Return (X, Y) of the center of cell containing provided text 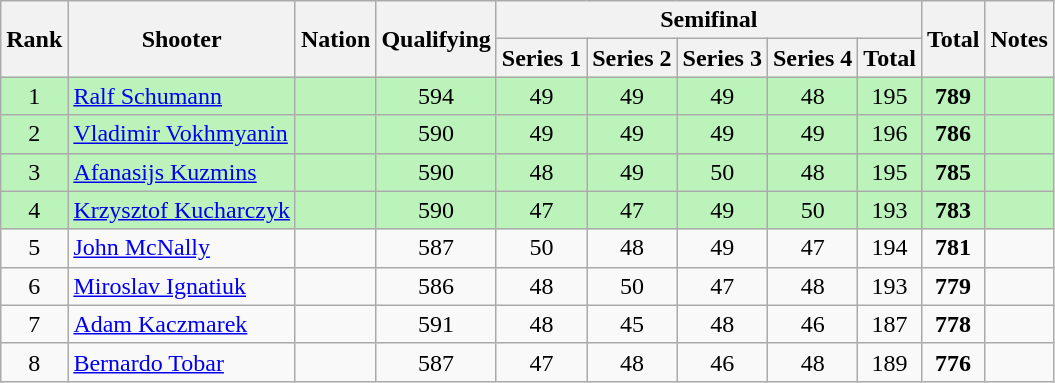
187 (890, 324)
189 (890, 362)
Shooter (182, 39)
779 (953, 286)
Krzysztof Kucharczyk (182, 210)
586 (436, 286)
8 (34, 362)
776 (953, 362)
Nation (335, 39)
Vladimir Vokhmyanin (182, 134)
Bernardo Tobar (182, 362)
Series 1 (541, 58)
7 (34, 324)
Semifinal (708, 20)
45 (632, 324)
Ralf Schumann (182, 96)
1 (34, 96)
194 (890, 248)
Afanasijs Kuzmins (182, 172)
6 (34, 286)
Rank (34, 39)
789 (953, 96)
785 (953, 172)
2 (34, 134)
Series 3 (722, 58)
594 (436, 96)
Series 2 (632, 58)
Adam Kaczmarek (182, 324)
4 (34, 210)
Series 4 (812, 58)
Miroslav Ignatiuk (182, 286)
781 (953, 248)
John McNally (182, 248)
196 (890, 134)
786 (953, 134)
Notes (1019, 39)
591 (436, 324)
778 (953, 324)
783 (953, 210)
Qualifying (436, 39)
3 (34, 172)
5 (34, 248)
